Determine the (x, y) coordinate at the center of the cell enclosing the given text.  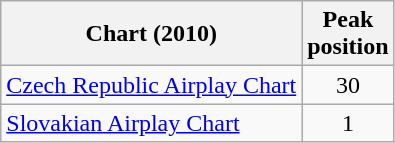
30 (348, 85)
1 (348, 123)
Chart (2010) (152, 34)
Czech Republic Airplay Chart (152, 85)
Slovakian Airplay Chart (152, 123)
Peakposition (348, 34)
